Identify which cell holds the provided text, then report its [X, Y] central coordinate. 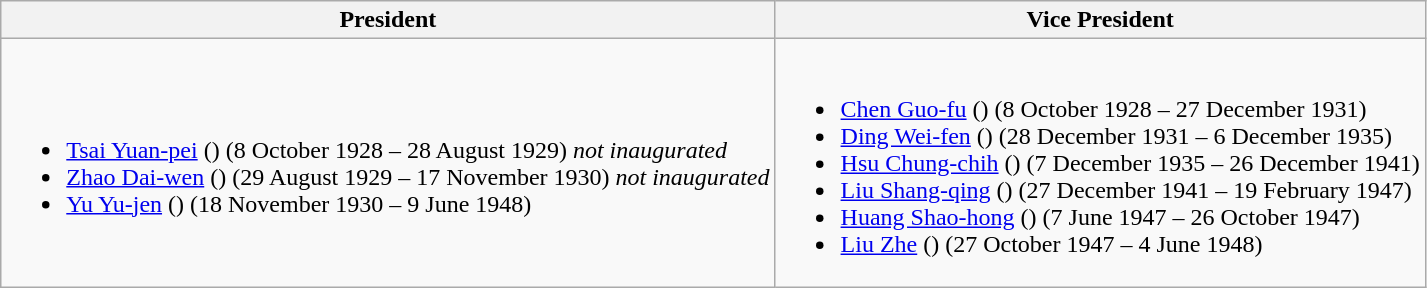
Vice President [1100, 20]
President [388, 20]
